Locate the cell with the specified text and output its (x, y) center coordinate. 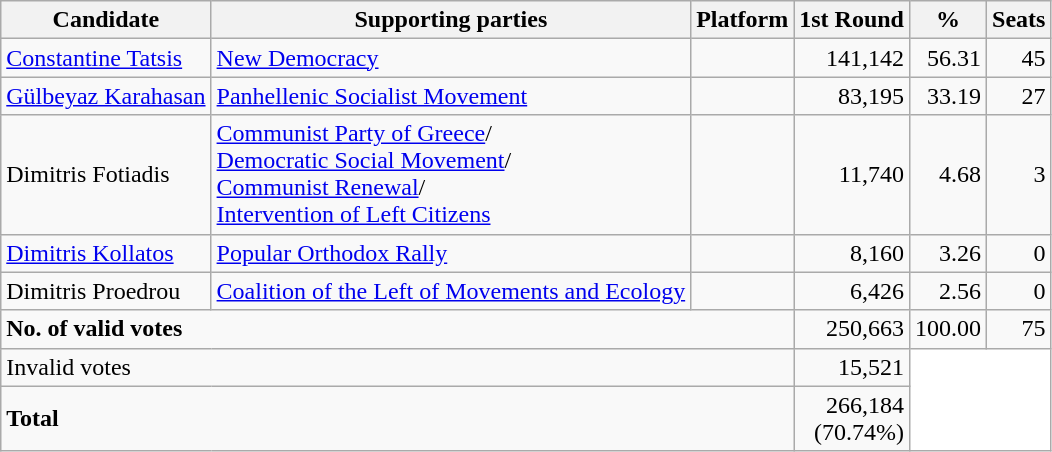
Seats (1019, 20)
3 (1019, 174)
Invalid votes (398, 367)
New Democracy (451, 58)
Supporting parties (451, 20)
Platform (742, 20)
4.68 (948, 174)
Dimitris Kollatos (106, 253)
8,160 (852, 253)
% (948, 20)
Panhellenic Socialist Movement (451, 96)
2.56 (948, 291)
75 (1019, 329)
45 (1019, 58)
250,663 (852, 329)
56.31 (948, 58)
Gülbeyaz Karahasan (106, 96)
141,142 (852, 58)
83,195 (852, 96)
Dimitris Fotiadis (106, 174)
Dimitris Proedrou (106, 291)
11,740 (852, 174)
Communist Party of Greece/Democratic Social Movement/Communist Renewal/Intervention of Left Citizens (451, 174)
Constantine Tatsis (106, 58)
3.26 (948, 253)
15,521 (852, 367)
6,426 (852, 291)
Coalition of the Left of Movements and Ecology (451, 291)
27 (1019, 96)
Candidate (106, 20)
1st Round (852, 20)
100.00 (948, 329)
266,184(70.74%) (852, 418)
Total (398, 418)
No. of valid votes (398, 329)
33.19 (948, 96)
Popular Orthodox Rally (451, 253)
